For the text-containing cell, return its midpoint in [X, Y] coordinate format. 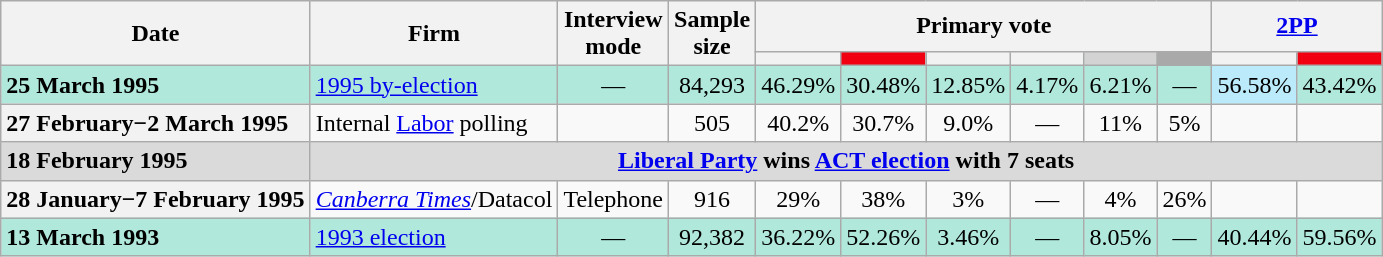
18 February 1995 [156, 161]
2PP [1297, 26]
92,382 [712, 237]
9.0% [968, 123]
84,293 [712, 85]
25 March 1995 [156, 85]
Interviewmode [614, 34]
Telephone [614, 199]
38% [884, 199]
8.05% [1120, 237]
40.2% [798, 123]
13 March 1993 [156, 237]
916 [712, 199]
56.58% [1254, 85]
Samplesize [712, 34]
4.17% [1048, 85]
30.7% [884, 123]
505 [712, 123]
11% [1120, 123]
Date [156, 34]
28 January−7 February 1995 [156, 199]
6.21% [1120, 85]
3.46% [968, 237]
1993 election [434, 237]
4% [1120, 199]
29% [798, 199]
46.29% [798, 85]
5% [1184, 123]
27 February−2 March 1995 [156, 123]
Firm [434, 34]
43.42% [1340, 85]
40.44% [1254, 237]
Primary vote [984, 26]
26% [1184, 199]
1995 by-election [434, 85]
Canberra Times/Datacol [434, 199]
30.48% [884, 85]
36.22% [798, 237]
52.26% [884, 237]
Internal Labor polling [434, 123]
12.85% [968, 85]
Liberal Party wins ACT election with 7 seats [846, 161]
59.56% [1340, 237]
3% [968, 199]
